Determine the (x, y) coordinate at the center of the cell enclosing the given text.  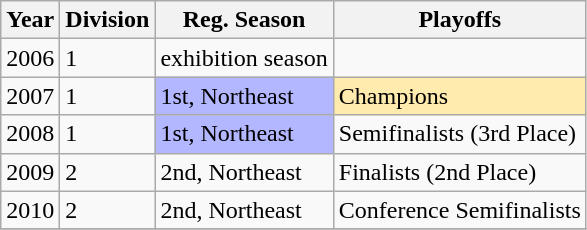
2007 (30, 96)
2008 (30, 134)
Champions (460, 96)
2009 (30, 172)
Division (108, 20)
Reg. Season (244, 20)
2006 (30, 58)
exhibition season (244, 58)
Year (30, 20)
2010 (30, 210)
Semifinalists (3rd Place) (460, 134)
Finalists (2nd Place) (460, 172)
Playoffs (460, 20)
Conference Semifinalists (460, 210)
